From the cell containing the given text, extract its center point as [X, Y] coordinate. 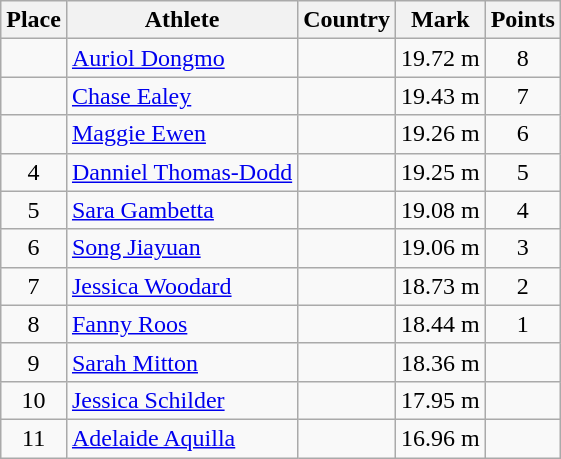
Song Jiayuan [182, 248]
Mark [440, 20]
Country [347, 20]
18.44 m [440, 324]
18.73 m [440, 286]
3 [522, 248]
19.08 m [440, 210]
19.06 m [440, 248]
Adelaide Aquilla [182, 438]
Sarah Mitton [182, 362]
Athlete [182, 20]
Maggie Ewen [182, 134]
11 [34, 438]
19.43 m [440, 96]
Jessica Schilder [182, 400]
Sara Gambetta [182, 210]
Fanny Roos [182, 324]
Chase Ealey [182, 96]
2 [522, 286]
Points [522, 20]
19.25 m [440, 172]
Jessica Woodard [182, 286]
Place [34, 20]
18.36 m [440, 362]
Auriol Dongmo [182, 58]
19.26 m [440, 134]
1 [522, 324]
9 [34, 362]
Danniel Thomas-Dodd [182, 172]
17.95 m [440, 400]
10 [34, 400]
16.96 m [440, 438]
19.72 m [440, 58]
